Pinpoint the cell where the given text exists, returning its [X, Y] midpoint coordinate. 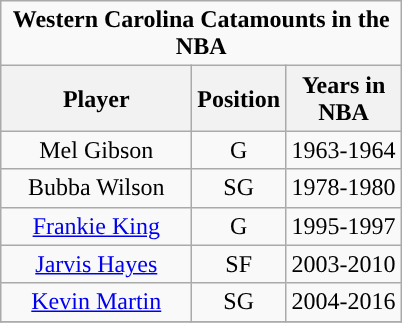
Years in NBA [344, 98]
1978-1980 [344, 188]
Kevin Martin [96, 302]
Frankie King [96, 226]
1995-1997 [344, 226]
2003-2010 [344, 264]
1963-1964 [344, 150]
Mel Gibson [96, 150]
SF [239, 264]
2004-2016 [344, 302]
Position [239, 98]
Bubba Wilson [96, 188]
Jarvis Hayes [96, 264]
Player [96, 98]
Western Carolina Catamounts in the NBA [202, 34]
